Provide the [X, Y] coordinate of the cell's center where the given text is located.  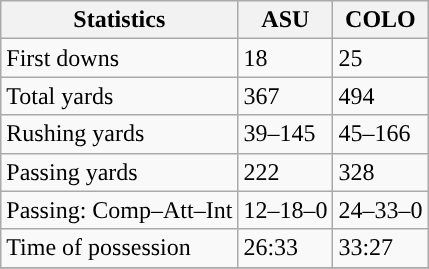
24–33–0 [380, 210]
Time of possession [120, 248]
222 [286, 172]
First downs [120, 58]
18 [286, 58]
39–145 [286, 134]
45–166 [380, 134]
12–18–0 [286, 210]
367 [286, 96]
Total yards [120, 96]
COLO [380, 20]
Passing: Comp–Att–Int [120, 210]
Rushing yards [120, 134]
33:27 [380, 248]
ASU [286, 20]
328 [380, 172]
Passing yards [120, 172]
Statistics [120, 20]
26:33 [286, 248]
494 [380, 96]
25 [380, 58]
